Find where the given text appears and provide that cell's center as [X, Y] coordinate. 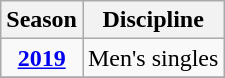
Men's singles [152, 58]
Season [42, 20]
2019 [42, 58]
Discipline [152, 20]
